For the text-containing cell, return its midpoint in [X, Y] coordinate format. 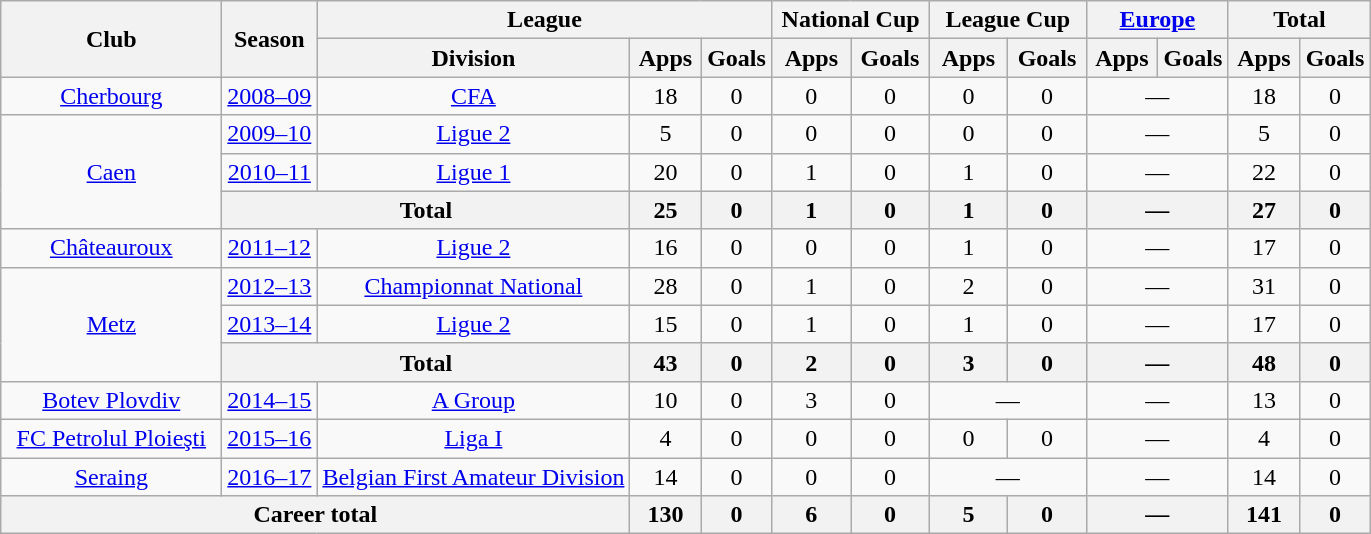
Caen [112, 172]
Seraing [112, 477]
141 [1264, 515]
Season [270, 39]
16 [666, 248]
Metz [112, 324]
FC Petrolul Ploieşti [112, 438]
31 [1264, 286]
League Cup [1008, 20]
Liga I [474, 438]
Belgian First Amateur Division [474, 477]
22 [1264, 172]
43 [666, 362]
13 [1264, 400]
2015–16 [270, 438]
2008–09 [270, 96]
2009–10 [270, 134]
CFA [474, 96]
League [544, 20]
2014–15 [270, 400]
Division [474, 58]
6 [812, 515]
20 [666, 172]
2010–11 [270, 172]
48 [1264, 362]
National Cup [850, 20]
A Group [474, 400]
Cherbourg [112, 96]
Ligue 1 [474, 172]
2013–14 [270, 324]
2016–17 [270, 477]
Club [112, 39]
2011–12 [270, 248]
Châteauroux [112, 248]
2012–13 [270, 286]
27 [1264, 210]
Career total [316, 515]
15 [666, 324]
Europe [1157, 20]
25 [666, 210]
130 [666, 515]
28 [666, 286]
Botev Plovdiv [112, 400]
Championnat National [474, 286]
10 [666, 400]
